Output the (x, y) coordinate of the center of the cell containing the given text.  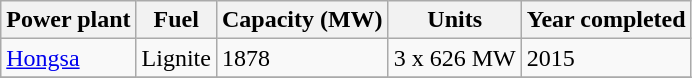
1878 (302, 58)
Units (454, 20)
Power plant (68, 20)
Hongsa (68, 58)
Year completed (606, 20)
Lignite (176, 58)
2015 (606, 58)
Capacity (MW) (302, 20)
3 x 626 MW (454, 58)
Fuel (176, 20)
